Determine the [X, Y] coordinate at the center of the cell enclosing the given text.  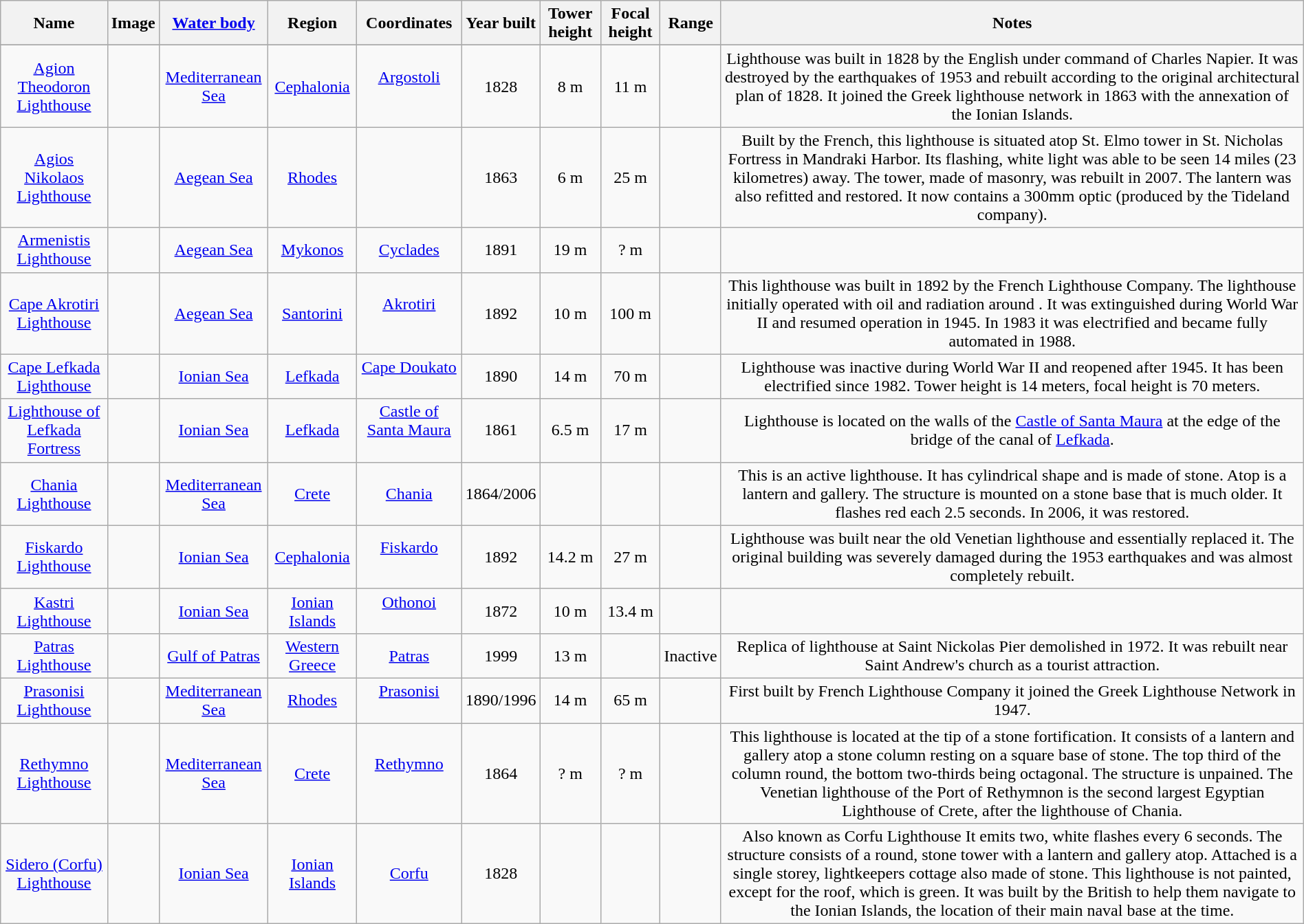
Range [691, 23]
Kastri Lighthouse [54, 610]
Coordinates [409, 23]
70 m [630, 377]
Lighthouse of Lefkada Fortress [54, 430]
First built by French Lighthouse Company it joined the Greek Lighthouse Network in 1947. [1012, 700]
Replica of lighthouse at Saint Nickolas Pier demolished in 1972. It was rebuilt near Saint Andrew's church as a tourist attraction. [1012, 656]
Focal height [630, 23]
Notes [1012, 23]
Prasonisi Lighthouse [54, 700]
17 m [630, 430]
Agios Nikolaos Lighthouse [54, 177]
6 m [570, 177]
Agion Theodoron Lighthouse [54, 87]
Western Greece [312, 656]
100 m [630, 313]
Othonoi [409, 610]
Chania Lighthouse [54, 494]
25 m [630, 177]
Chania [409, 494]
Name [54, 23]
6.5 m [570, 430]
1864/2006 [501, 494]
1891 [501, 250]
13.4 m [630, 610]
Sidero (Corfu) Lighthouse [54, 874]
Santorini [312, 313]
Cyclades [409, 250]
1861 [501, 430]
1863 [501, 177]
Rethymno [409, 773]
Cape Lefkada Lighthouse [54, 377]
65 m [630, 700]
Patras Lighthouse [54, 656]
19 m [570, 250]
Cape Akrotiri Lighthouse [54, 313]
Mykonos [312, 250]
Fiskardo [409, 557]
Cape Doukato [409, 377]
Water body [213, 23]
1999 [501, 656]
Corfu [409, 874]
11 m [630, 87]
Tower height [570, 23]
Image [133, 23]
Fiskardo Lighthouse [54, 557]
Prasonisi [409, 700]
Year built [501, 23]
8 m [570, 87]
Inactive [691, 656]
Castle of Santa Maura [409, 430]
Argostoli [409, 87]
Armenistis Lighthouse [54, 250]
Akrotiri [409, 313]
Lighthouse is located on the walls of the Castle of Santa Maura at the edge of the bridge of the canal of Lefkada. [1012, 430]
1890/1996 [501, 700]
27 m [630, 557]
1864 [501, 773]
Patras [409, 656]
14.2 m [570, 557]
13 m [570, 656]
Rethymno Lighthouse [54, 773]
1890 [501, 377]
Gulf of Patras [213, 656]
Region [312, 23]
1872 [501, 610]
